Determine the [X, Y] coordinate at the center of the cell enclosing the given text.  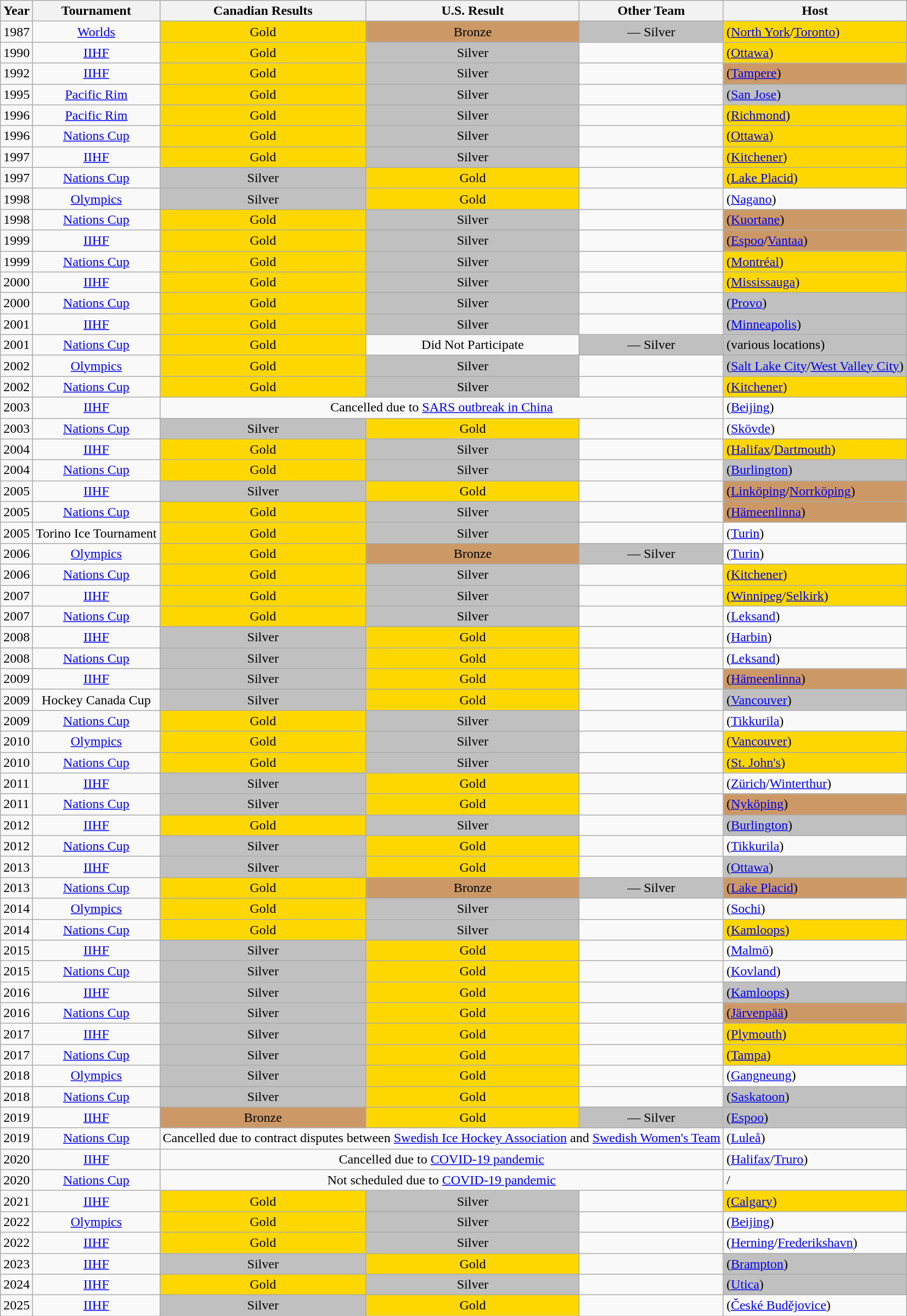
Cancelled due to contract disputes between Swedish Ice Hockey Association and Swedish Women's Team [441, 1138]
U.S. Result [472, 11]
Tournament [97, 11]
(Sochi) [815, 908]
(Winnipeg/Selkirk) [815, 595]
Torino Ice Tournament [97, 533]
1990 [16, 53]
(Brampton) [815, 1263]
(Richmond) [815, 115]
2025 [16, 1306]
/ [815, 1180]
(Tampa) [815, 1055]
(Halifax/Dartmouth) [815, 449]
(Halifax/Truro) [815, 1159]
Not scheduled due to COVID-19 pandemic [441, 1180]
1987 [16, 32]
(Provo) [815, 303]
1992 [16, 74]
2021 [16, 1201]
Hockey Canada Cup [97, 700]
(Kuortane) [815, 219]
Host [815, 11]
Cancelled due to SARS outbreak in China [441, 408]
(Järvenpää) [815, 1013]
Worlds [97, 32]
Other Team [651, 11]
(Minneapolis) [815, 324]
(St. John's) [815, 763]
(Zürich/Winterthur) [815, 783]
(Espoo) [815, 1117]
(Herning/Frederikshavn) [815, 1242]
(Saskatoon) [815, 1097]
(Linköping/Norrköping) [815, 491]
(Mississauga) [815, 283]
(Nagano) [815, 199]
(Plymouth) [815, 1034]
Cancelled due to COVID-19 pandemic [441, 1159]
(České Budějovice) [815, 1306]
Canadian Results [263, 11]
(San Jose) [815, 94]
Did Not Participate [472, 345]
(Salt Lake City/West Valley City) [815, 366]
(Montréal) [815, 262]
(North York/Toronto) [815, 32]
2024 [16, 1285]
Year [16, 11]
(Luleå) [815, 1138]
(Calgary) [815, 1201]
(Espoo/Vantaa) [815, 240]
(Harbin) [815, 637]
(Nyköping) [815, 804]
(various locations) [815, 345]
(Kovland) [815, 972]
(Gangneung) [815, 1076]
(Tampere) [815, 74]
1995 [16, 94]
(Malmö) [815, 951]
2023 [16, 1263]
(Skövde) [815, 428]
(Utica) [815, 1285]
